Find where the given text appears and provide that cell's center as (x, y) coordinate. 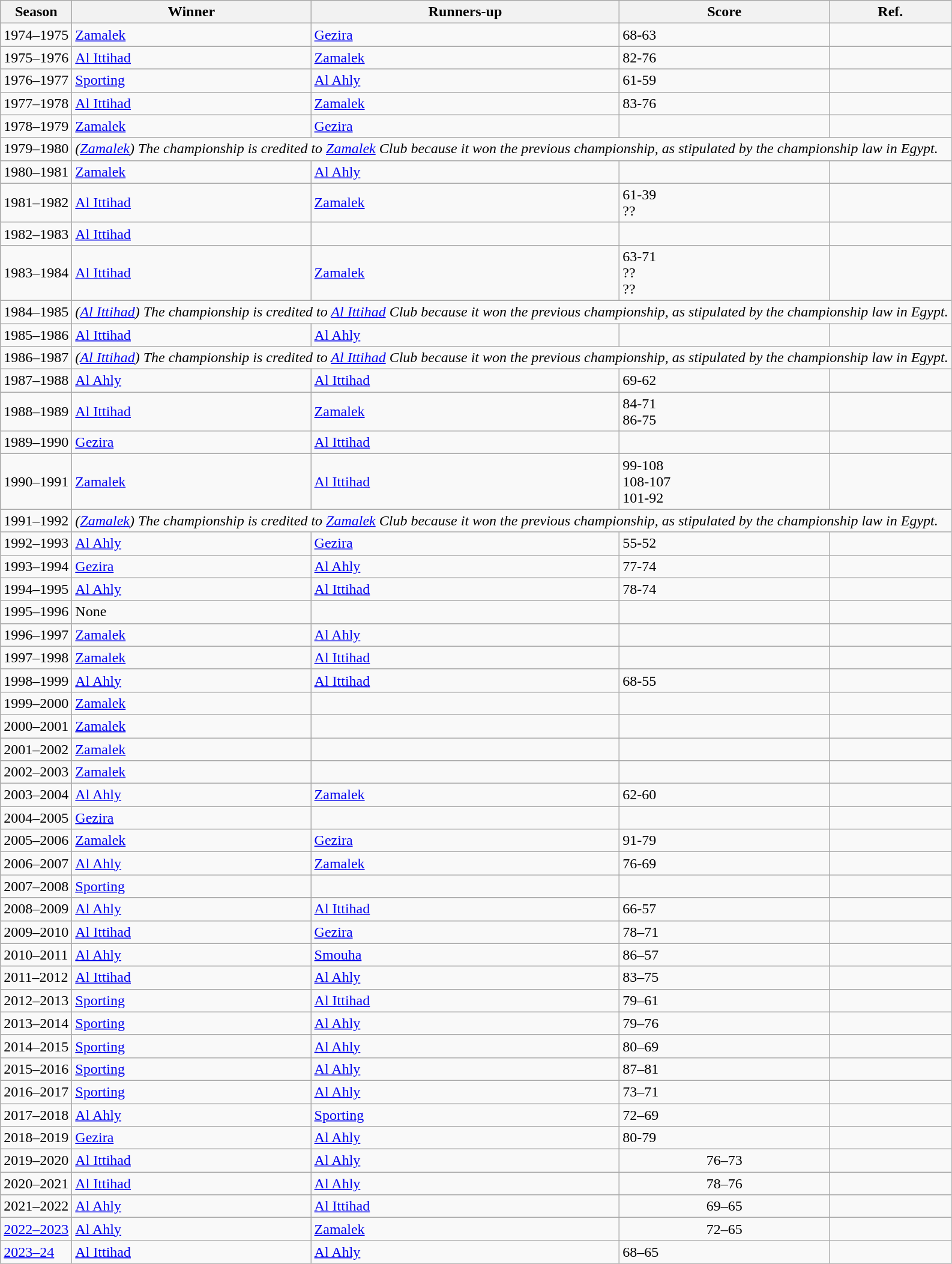
Runners-up (465, 12)
2004–2005 (36, 818)
2014–2015 (36, 1046)
1985–1986 (36, 334)
82-76 (725, 58)
1981–1982 (36, 203)
2000–2001 (36, 726)
78–71 (725, 932)
1998–1999 (36, 680)
72–69 (725, 1115)
87–81 (725, 1069)
Smouha (465, 955)
72–65 (725, 1229)
1990–1991 (36, 482)
69–65 (725, 1206)
2010–2011 (36, 955)
Ref. (891, 12)
68-63 (725, 35)
1975–1976 (36, 58)
63-71???? (725, 273)
1994–1995 (36, 589)
None (191, 612)
1974–1975 (36, 35)
2002–2003 (36, 772)
80–69 (725, 1046)
Winner (191, 12)
55-52 (725, 543)
78-74 (725, 589)
1996–1997 (36, 635)
2015–2016 (36, 1069)
1991–1992 (36, 521)
2007–2008 (36, 886)
2008–2009 (36, 909)
2019–2020 (36, 1161)
2003–2004 (36, 795)
1993–1994 (36, 566)
1977–1978 (36, 103)
66-57 (725, 909)
83-76 (725, 103)
2006–2007 (36, 863)
Score (725, 12)
1984–1985 (36, 312)
61-59 (725, 80)
1978–1979 (36, 126)
2001–2002 (36, 749)
1988–1989 (36, 412)
2012–2013 (36, 1000)
2021–2022 (36, 1206)
1992–1993 (36, 543)
68-55 (725, 680)
79–61 (725, 1000)
2013–2014 (36, 1023)
99-108108-107101-92 (725, 482)
2018–2019 (36, 1138)
1983–1984 (36, 273)
1999–2000 (36, 703)
2009–2010 (36, 932)
1987–1988 (36, 381)
2005–2006 (36, 841)
1989–1990 (36, 443)
1997–1998 (36, 658)
1986–1987 (36, 358)
2017–2018 (36, 1115)
1980–1981 (36, 172)
2016–2017 (36, 1092)
76–73 (725, 1161)
91-79 (725, 841)
1979–1980 (36, 149)
84-7186-75 (725, 412)
73–71 (725, 1092)
1995–1996 (36, 612)
86–57 (725, 955)
76-69 (725, 863)
2023–24 (36, 1252)
80-79 (725, 1138)
1976–1977 (36, 80)
69-62 (725, 381)
1982–1983 (36, 234)
78–76 (725, 1184)
2011–2012 (36, 978)
Season (36, 12)
68–65 (725, 1252)
2020–2021 (36, 1184)
77-74 (725, 566)
79–76 (725, 1023)
83–75 (725, 978)
2022–2023 (36, 1229)
62-60 (725, 795)
61-39?? (725, 203)
